Find where the given text appears and provide that cell's center as (x, y) coordinate. 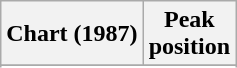
Chart (1987) (72, 34)
Peakposition (189, 34)
